Find where the given text appears and provide that cell's center as (x, y) coordinate. 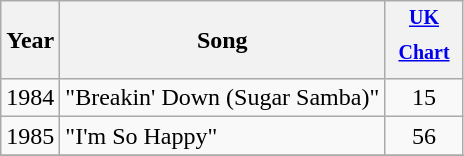
56 (424, 136)
Year (30, 40)
UK Chart (424, 40)
"Breakin' Down (Sugar Samba)" (222, 98)
15 (424, 98)
1985 (30, 136)
1984 (30, 98)
Song (222, 40)
"I'm So Happy" (222, 136)
